Pinpoint the cell where the given text exists, returning its [x, y] midpoint coordinate. 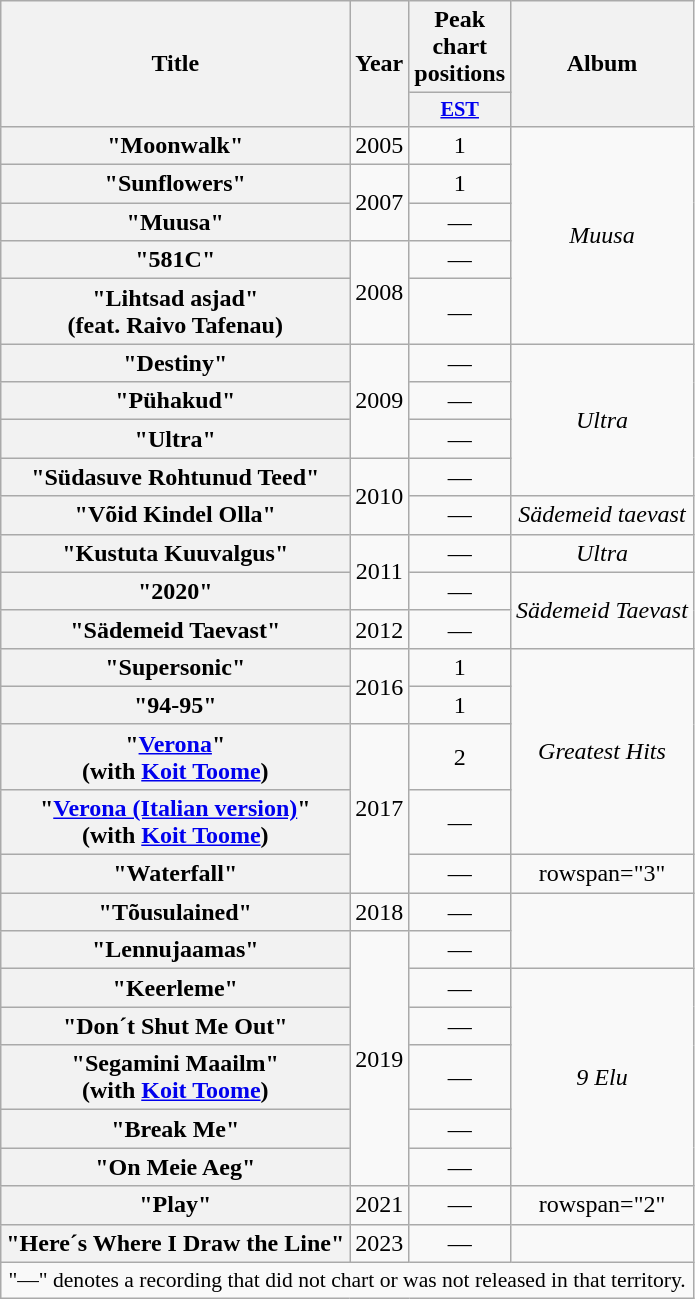
2009 [380, 401]
"Supersonic" [176, 667]
Greatest Hits [602, 751]
2010 [380, 496]
"Muusa" [176, 222]
Sädemeid taevast [602, 515]
"94-95" [176, 705]
2011 [380, 572]
Muusa [602, 234]
"581C" [176, 260]
"Segamini Maailm"(with Koit Toome) [176, 1078]
"Play" [176, 1205]
2 [460, 756]
"2020" [176, 591]
"Moonwalk" [176, 145]
Peak chart positions [460, 47]
"Verona"(with Koit Toome) [176, 756]
"Destiny" [176, 363]
2018 [380, 912]
9 Elu [602, 1078]
"Kustuta Kuuvalgus" [176, 553]
"—" denotes a recording that did not chart or was not released in that territory. [348, 1280]
rowspan="2" [602, 1205]
"Sunflowers" [176, 184]
Sädemeid Taevast [602, 610]
2017 [380, 808]
2021 [380, 1205]
Title [176, 64]
2023 [380, 1243]
"Tõusulained" [176, 912]
"Keerleme" [176, 988]
2008 [380, 292]
"Südasuve Rohtunud Teed" [176, 477]
rowspan="3" [602, 874]
2007 [380, 203]
2019 [380, 1058]
"Here´s Where I Draw the Line" [176, 1243]
"Võid Kindel Olla" [176, 515]
2012 [380, 629]
"Break Me" [176, 1129]
"Ultra" [176, 439]
"Sädemeid Taevast" [176, 629]
2005 [380, 145]
"On Meie Aeg" [176, 1167]
Album [602, 64]
2016 [380, 686]
"Don´t Shut Me Out" [176, 1026]
"Verona (Italian version)"(with Koit Toome) [176, 822]
EST [460, 110]
"Waterfall" [176, 874]
"Pühakud" [176, 401]
Year [380, 64]
"Lennujaamas" [176, 950]
"Lihtsad asjad"(feat. Raivo Tafenau) [176, 312]
